Identify which cell holds the provided text, then report its (X, Y) central coordinate. 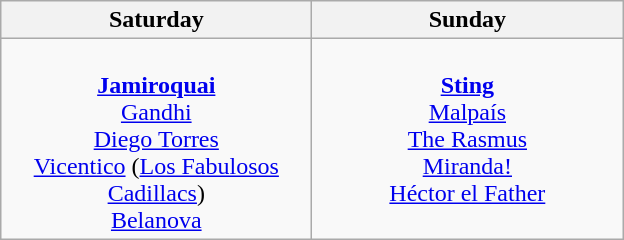
Saturday (156, 20)
Sting Malpaís The Rasmus Miranda! Héctor el Father (468, 139)
Jamiroquai Gandhi Diego Torres Vicentico (Los Fabulosos Cadillacs) Belanova (156, 139)
Sunday (468, 20)
